Pinpoint the cell where the given text exists, returning its [X, Y] midpoint coordinate. 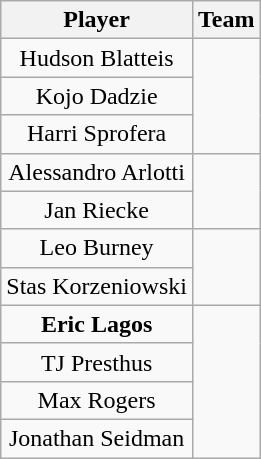
Harri Sprofera [97, 134]
Eric Lagos [97, 324]
Hudson Blatteis [97, 58]
Stas Korzeniowski [97, 286]
Leo Burney [97, 248]
Team [226, 20]
Jonathan Seidman [97, 438]
Player [97, 20]
Max Rogers [97, 400]
TJ Presthus [97, 362]
Kojo Dadzie [97, 96]
Alessandro Arlotti [97, 172]
Jan Riecke [97, 210]
